Return (X, Y) of the center of cell containing provided text 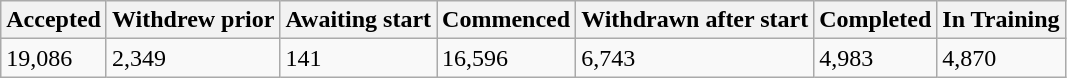
6,743 (695, 58)
19,086 (54, 58)
4,983 (876, 58)
4,870 (1001, 58)
In Training (1001, 20)
Completed (876, 20)
Withdrawn after start (695, 20)
Accepted (54, 20)
2,349 (193, 58)
141 (358, 58)
16,596 (506, 58)
Withdrew prior (193, 20)
Awaiting start (358, 20)
Commenced (506, 20)
